Determine the [x, y] coordinate at the center of the cell enclosing the given text.  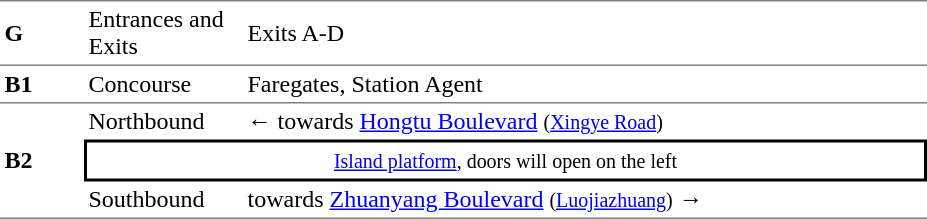
Faregates, Station Agent [585, 85]
B1 [42, 85]
G [42, 33]
← towards Hongtu Boulevard (Xingye Road) [585, 122]
Northbound [164, 122]
Concourse [164, 85]
Island platform, doors will open on the left [506, 161]
Entrances and Exits [164, 33]
Exits A-D [585, 33]
